Pinpoint the cell where the given text exists, returning its [X, Y] midpoint coordinate. 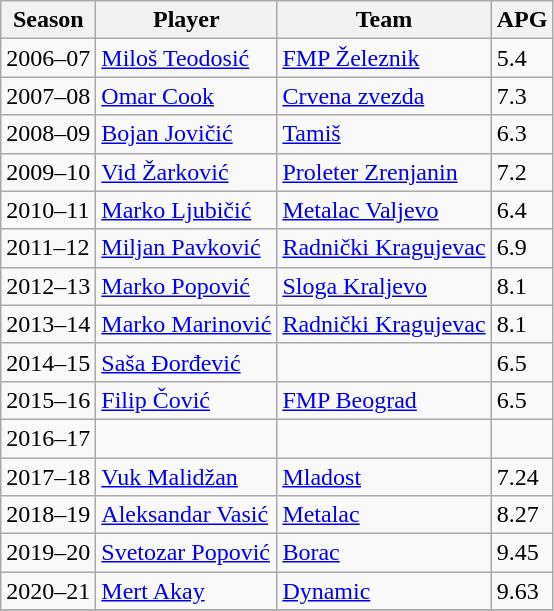
2019–20 [48, 553]
2007–08 [48, 96]
6.4 [522, 210]
Metalac [384, 515]
2008–09 [48, 134]
APG [522, 20]
Saša Đorđević [186, 362]
2013–14 [48, 324]
FMP Železnik [384, 58]
9.63 [522, 591]
Borac [384, 553]
Tamiš [384, 134]
Aleksandar Vasić [186, 515]
Proleter Zrenjanin [384, 172]
2016–17 [48, 438]
Crvena zvezda [384, 96]
Marko Ljubičić [186, 210]
Metalac Valjevo [384, 210]
2012–13 [48, 286]
9.45 [522, 553]
7.2 [522, 172]
FMP Beograd [384, 400]
5.4 [522, 58]
6.9 [522, 248]
2020–21 [48, 591]
2015–16 [48, 400]
Marko Marinović [186, 324]
Miljan Pavković [186, 248]
Dynamic [384, 591]
2014–15 [48, 362]
Sloga Kraljevo [384, 286]
Season [48, 20]
2017–18 [48, 477]
Omar Cook [186, 96]
2010–11 [48, 210]
Vuk Malidžan [186, 477]
2006–07 [48, 58]
7.24 [522, 477]
Mladost [384, 477]
Miloš Teodosić [186, 58]
2009–10 [48, 172]
2018–19 [48, 515]
8.27 [522, 515]
7.3 [522, 96]
Vid Žarković [186, 172]
Team [384, 20]
Svetozar Popović [186, 553]
Mert Akay [186, 591]
Player [186, 20]
Marko Popović [186, 286]
6.3 [522, 134]
Filip Čović [186, 400]
Bojan Jovičić [186, 134]
2011–12 [48, 248]
